For the text-containing cell, return its midpoint in (X, Y) coordinate format. 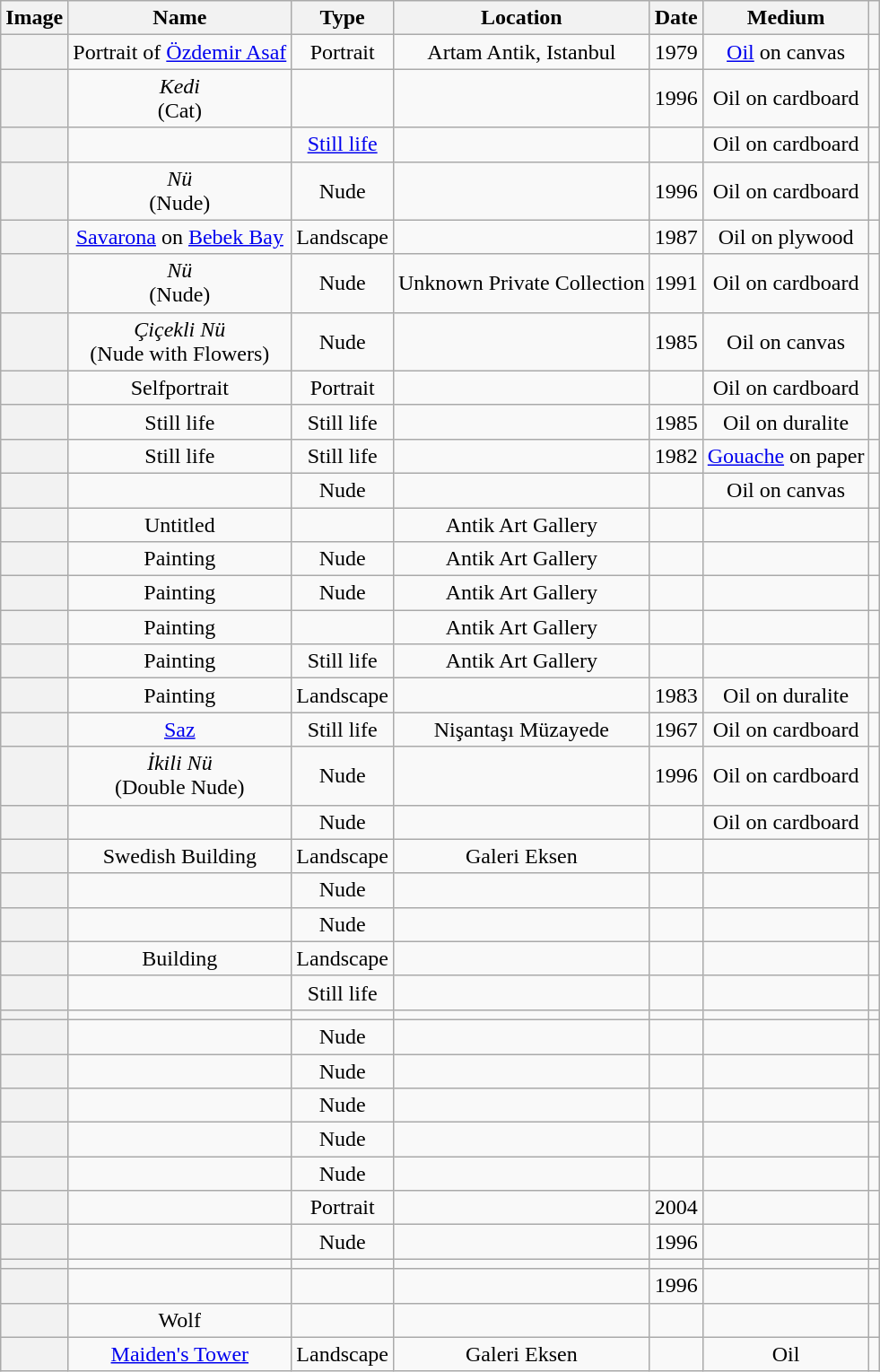
Oil on plywood (786, 237)
2004 (676, 1208)
Date (676, 18)
Unknown Private Collection (521, 284)
Maiden's Tower (179, 1354)
1983 (676, 695)
Building (179, 958)
İkili Nü(Double Nude) (179, 775)
Swedish Building (179, 856)
Selfportrait (179, 388)
Gouache on paper (786, 456)
Name (179, 18)
Image (34, 18)
Nişantaşı Müzayede (521, 730)
1967 (676, 730)
Artam Antik, Istanbul (521, 52)
Portrait of Özdemir Asaf (179, 52)
Wolf (179, 1320)
Type (343, 18)
Çiçekli Nü(Nude with Flowers) (179, 341)
1982 (676, 456)
1991 (676, 284)
Medium (786, 18)
Saz (179, 730)
Oil (786, 1354)
Untitled (179, 525)
Location (521, 18)
Kedi(Cat) (179, 99)
Savarona on Bebek Bay (179, 237)
1979 (676, 52)
1987 (676, 237)
